Capture the cell that displays the provided text and extract its (x, y) central coordinate. 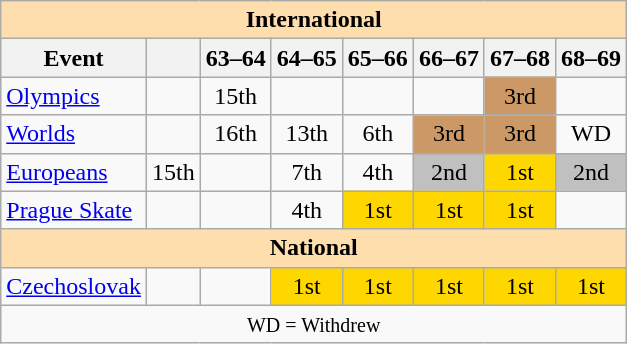
Europeans (74, 172)
7th (306, 172)
65–66 (378, 58)
International (314, 20)
Prague Skate (74, 210)
16th (236, 134)
63–64 (236, 58)
66–67 (448, 58)
Olympics (74, 96)
Worlds (74, 134)
National (314, 248)
Czechoslovak (74, 286)
67–68 (520, 58)
13th (306, 134)
64–65 (306, 58)
68–69 (590, 58)
6th (378, 134)
Event (74, 58)
WD = Withdrew (314, 324)
WD (590, 134)
